Identify which cell holds the provided text, then report its [X, Y] central coordinate. 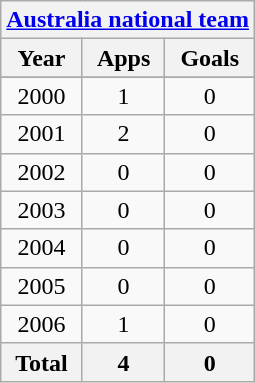
Total [42, 362]
2005 [42, 286]
Australia national team [128, 20]
4 [124, 362]
Apps [124, 58]
2004 [42, 248]
2001 [42, 134]
2002 [42, 172]
2000 [42, 96]
Year [42, 58]
2006 [42, 324]
2 [124, 134]
Goals [210, 58]
2003 [42, 210]
